Determine the [X, Y] coordinate at the center of the cell enclosing the given text.  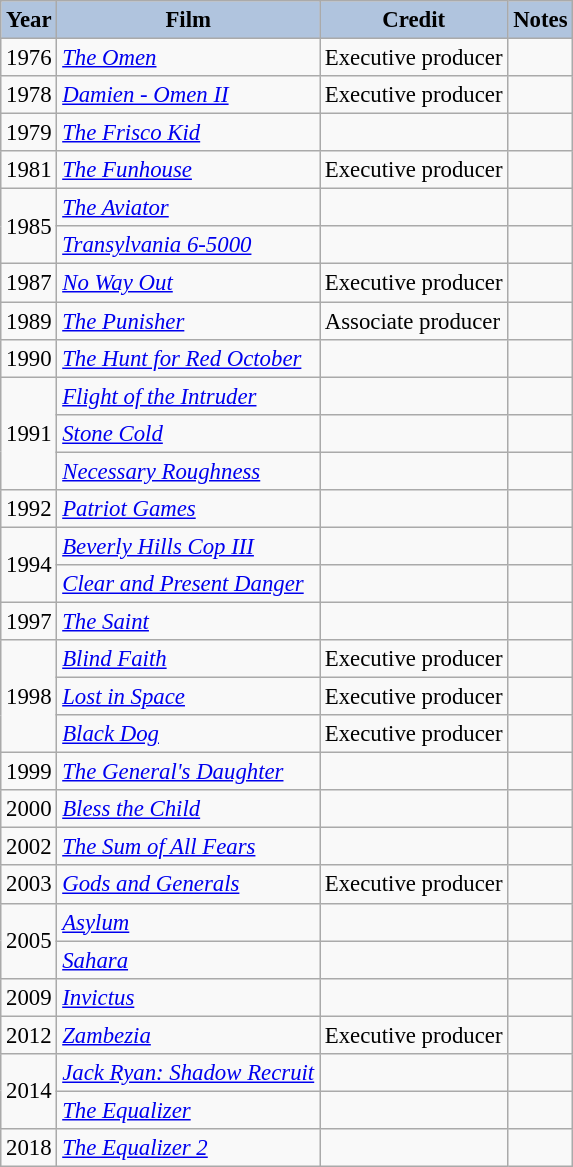
The Frisco Kid [188, 133]
Black Dog [188, 734]
The Omen [188, 58]
1981 [29, 170]
Damien - Omen II [188, 95]
The Funhouse [188, 170]
1976 [29, 58]
1990 [29, 358]
Transylvania 6-5000 [188, 245]
Notes [540, 20]
2000 [29, 809]
The Aviator [188, 208]
1991 [29, 434]
1997 [29, 621]
1992 [29, 509]
The Equalizer 2 [188, 1148]
The General's Daughter [188, 772]
Clear and Present Danger [188, 584]
The Sum of All Fears [188, 847]
Invictus [188, 997]
2009 [29, 997]
Jack Ryan: Shadow Recruit [188, 1073]
Flight of the Intruder [188, 396]
2018 [29, 1148]
Sahara [188, 960]
1978 [29, 95]
Lost in Space [188, 697]
Associate producer [414, 321]
Bless the Child [188, 809]
2012 [29, 1035]
1998 [29, 696]
Blind Faith [188, 659]
Zambezia [188, 1035]
Patriot Games [188, 509]
Credit [414, 20]
1999 [29, 772]
The Punisher [188, 321]
1979 [29, 133]
The Saint [188, 621]
1985 [29, 226]
The Equalizer [188, 1110]
Asylum [188, 922]
Film [188, 20]
1987 [29, 283]
No Way Out [188, 283]
Gods and Generals [188, 885]
Beverly Hills Cop III [188, 546]
2014 [29, 1092]
Stone Cold [188, 433]
The Hunt for Red October [188, 358]
Year [29, 20]
Necessary Roughness [188, 471]
1989 [29, 321]
2005 [29, 940]
1994 [29, 564]
2002 [29, 847]
2003 [29, 885]
